Scan for the cell matching the given text and deliver its [X, Y] coordinate at center. 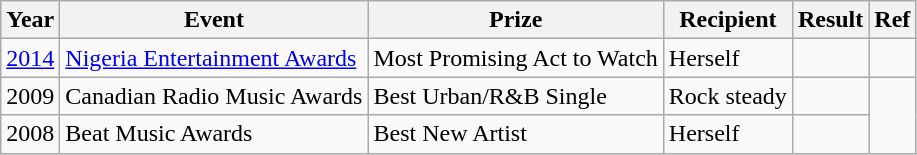
Best Urban/R&B Single [516, 96]
2009 [30, 96]
Prize [516, 20]
2014 [30, 58]
Rock steady [728, 96]
Nigeria Entertainment Awards [214, 58]
Most Promising Act to Watch [516, 58]
Event [214, 20]
Recipient [728, 20]
2008 [30, 134]
Beat Music Awards [214, 134]
Year [30, 20]
Canadian Radio Music Awards [214, 96]
Ref [892, 20]
Best New Artist [516, 134]
Result [830, 20]
